Determine the (x, y) coordinate at the center of the cell enclosing the given text.  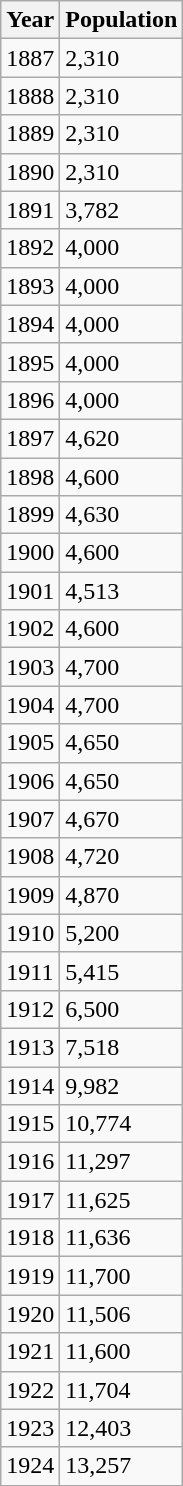
1901 (30, 591)
1922 (30, 1390)
4,870 (122, 895)
4,670 (122, 819)
1893 (30, 286)
6,500 (122, 1009)
5,415 (122, 971)
1891 (30, 210)
1923 (30, 1428)
11,297 (122, 1162)
1902 (30, 629)
1897 (30, 438)
1913 (30, 1047)
1912 (30, 1009)
1892 (30, 248)
1916 (30, 1162)
1899 (30, 515)
1896 (30, 400)
11,636 (122, 1238)
1915 (30, 1124)
1921 (30, 1352)
1895 (30, 362)
11,600 (122, 1352)
1911 (30, 971)
1888 (30, 96)
1914 (30, 1085)
11,704 (122, 1390)
1898 (30, 477)
11,506 (122, 1314)
1920 (30, 1314)
1900 (30, 553)
1910 (30, 933)
12,403 (122, 1428)
7,518 (122, 1047)
10,774 (122, 1124)
11,625 (122, 1200)
1890 (30, 172)
4,720 (122, 857)
1887 (30, 58)
5,200 (122, 933)
4,620 (122, 438)
11,700 (122, 1276)
Population (122, 20)
1907 (30, 819)
4,630 (122, 515)
1906 (30, 781)
1894 (30, 324)
1918 (30, 1238)
1904 (30, 705)
1919 (30, 1276)
Year (30, 20)
1889 (30, 134)
4,513 (122, 591)
3,782 (122, 210)
13,257 (122, 1466)
1905 (30, 743)
1909 (30, 895)
9,982 (122, 1085)
1903 (30, 667)
1908 (30, 857)
1924 (30, 1466)
1917 (30, 1200)
